From the cell containing the given text, extract its center point as [x, y] coordinate. 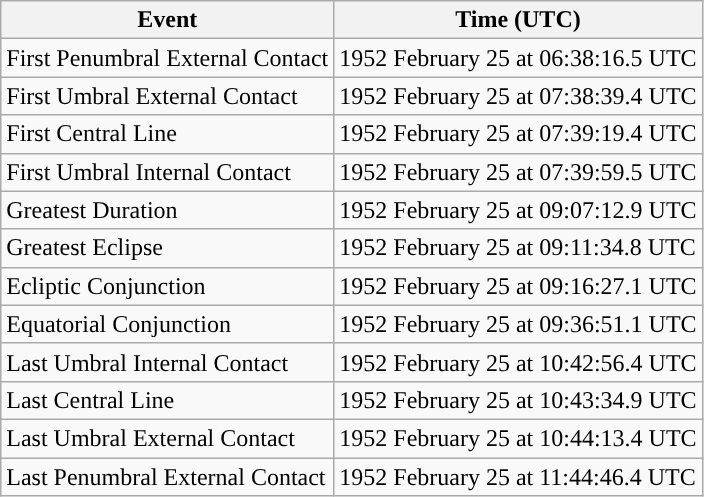
Last Central Line [168, 400]
Greatest Duration [168, 210]
1952 February 25 at 09:07:12.9 UTC [518, 210]
Time (UTC) [518, 20]
Last Umbral External Contact [168, 438]
Event [168, 20]
Greatest Eclipse [168, 248]
Ecliptic Conjunction [168, 286]
Last Umbral Internal Contact [168, 362]
1952 February 25 at 09:11:34.8 UTC [518, 248]
1952 February 25 at 09:36:51.1 UTC [518, 324]
First Umbral External Contact [168, 96]
1952 February 25 at 07:39:19.4 UTC [518, 134]
First Penumbral External Contact [168, 58]
1952 February 25 at 10:43:34.9 UTC [518, 400]
1952 February 25 at 10:44:13.4 UTC [518, 438]
1952 February 25 at 07:38:39.4 UTC [518, 96]
Equatorial Conjunction [168, 324]
1952 February 25 at 09:16:27.1 UTC [518, 286]
First Central Line [168, 134]
1952 February 25 at 11:44:46.4 UTC [518, 477]
First Umbral Internal Contact [168, 172]
Last Penumbral External Contact [168, 477]
1952 February 25 at 07:39:59.5 UTC [518, 172]
1952 February 25 at 06:38:16.5 UTC [518, 58]
1952 February 25 at 10:42:56.4 UTC [518, 362]
